Determine the (X, Y) coordinate at the center of the cell enclosing the given text.  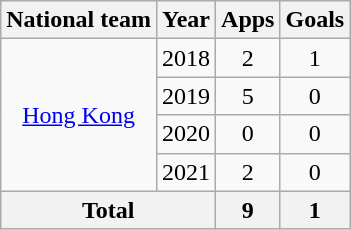
2020 (186, 134)
5 (248, 96)
9 (248, 210)
2018 (186, 58)
Year (186, 20)
Total (108, 210)
Apps (248, 20)
National team (79, 20)
Goals (315, 20)
Hong Kong (79, 115)
2019 (186, 96)
2021 (186, 172)
